From the cell containing the given text, extract its center point as (x, y) coordinate. 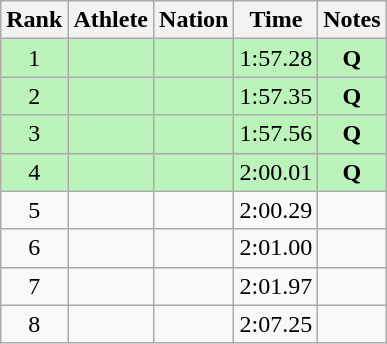
5 (34, 210)
Time (276, 20)
1:57.35 (276, 96)
1 (34, 58)
8 (34, 324)
1:57.56 (276, 134)
2:00.01 (276, 172)
Nation (194, 20)
2:01.00 (276, 248)
2:01.97 (276, 286)
2:00.29 (276, 210)
2 (34, 96)
Rank (34, 20)
4 (34, 172)
2:07.25 (276, 324)
6 (34, 248)
3 (34, 134)
Notes (352, 20)
1:57.28 (276, 58)
Athlete (111, 20)
7 (34, 286)
